Determine the [x, y] coordinate at the center of the cell enclosing the given text.  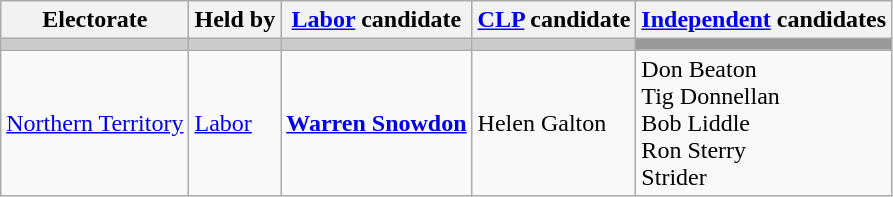
Helen Galton [554, 123]
Don BeatonTig DonnellanBob LiddleRon SterryStrider [764, 123]
Electorate [95, 20]
Warren Snowdon [376, 123]
CLP candidate [554, 20]
Independent candidates [764, 20]
Labor candidate [376, 20]
Held by [235, 20]
Northern Territory [95, 123]
Labor [235, 123]
